Pinpoint the cell where the given text exists, returning its (x, y) midpoint coordinate. 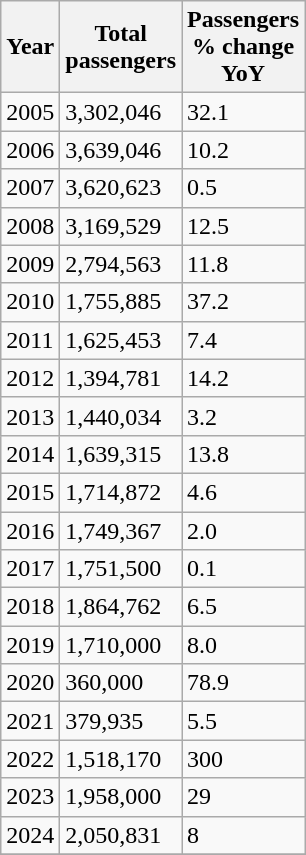
2,794,563 (121, 264)
Passengers% changeYoY (244, 47)
12.5 (244, 226)
2023 (30, 797)
2024 (30, 835)
2017 (30, 569)
1,394,781 (121, 378)
8.0 (244, 645)
13.8 (244, 454)
0.1 (244, 569)
0.5 (244, 188)
2021 (30, 721)
78.9 (244, 683)
1,714,872 (121, 492)
2013 (30, 416)
2008 (30, 226)
2005 (30, 112)
2020 (30, 683)
1,625,453 (121, 340)
1,518,170 (121, 759)
6.5 (244, 607)
2018 (30, 607)
2014 (30, 454)
300 (244, 759)
1,864,762 (121, 607)
29 (244, 797)
3,302,046 (121, 112)
1,751,500 (121, 569)
1,755,885 (121, 302)
32.1 (244, 112)
3.2 (244, 416)
5.5 (244, 721)
1,639,315 (121, 454)
10.2 (244, 150)
2022 (30, 759)
2006 (30, 150)
1,958,000 (121, 797)
2,050,831 (121, 835)
Totalpassengers (121, 47)
2016 (30, 531)
11.8 (244, 264)
8 (244, 835)
1,749,367 (121, 531)
1,440,034 (121, 416)
2007 (30, 188)
3,620,623 (121, 188)
2010 (30, 302)
2009 (30, 264)
7.4 (244, 340)
3,169,529 (121, 226)
360,000 (121, 683)
379,935 (121, 721)
4.6 (244, 492)
37.2 (244, 302)
Year (30, 47)
2019 (30, 645)
2.0 (244, 531)
3,639,046 (121, 150)
2011 (30, 340)
2015 (30, 492)
14.2 (244, 378)
1,710,000 (121, 645)
2012 (30, 378)
